Scan for the cell matching the given text and deliver its (x, y) coordinate at center. 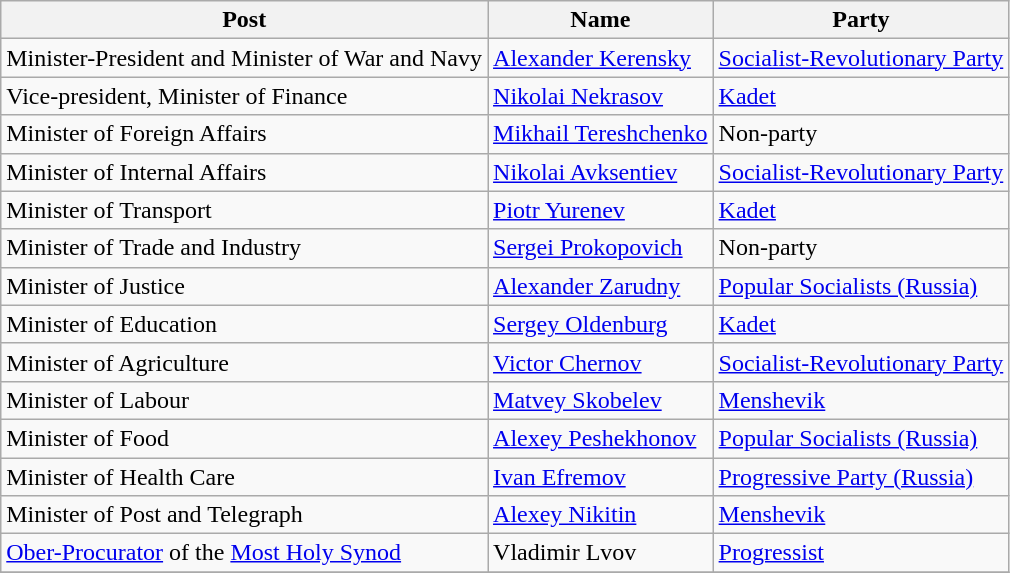
Minister of Labour (244, 400)
Nikolai Avksentiev (601, 172)
Minister of Foreign Affairs (244, 134)
Minister of Health Care (244, 477)
Minister of Education (244, 324)
Progressive Party (Russia) (861, 477)
Ober-Procurator of the Most Holy Synod (244, 553)
Nikolai Nekrasov (601, 96)
Minister of Justice (244, 286)
Mikhail Tereshchenko (601, 134)
Minister-President and Minister of War and Navy (244, 58)
Name (601, 20)
Alexander Kerensky (601, 58)
Alexey Peshekhonov (601, 438)
Alexander Zarudny (601, 286)
Ivan Efremov (601, 477)
Alexey Nikitin (601, 515)
Sergey Oldenburg (601, 324)
Minister of Food (244, 438)
Minister of Transport (244, 210)
Post (244, 20)
Minister of Internal Affairs (244, 172)
Progressist (861, 553)
Matvey Skobelev (601, 400)
Vice-president, Minister of Finance (244, 96)
Minister of Agriculture (244, 362)
Minister of Trade and Industry (244, 248)
Sergei Prokopovich (601, 248)
Minister of Post and Telegraph (244, 515)
Piotr Yurenev (601, 210)
Party (861, 20)
Victor Chernov (601, 362)
Vladimir Lvov (601, 553)
